From the cell containing the given text, extract its center point as (X, Y) coordinate. 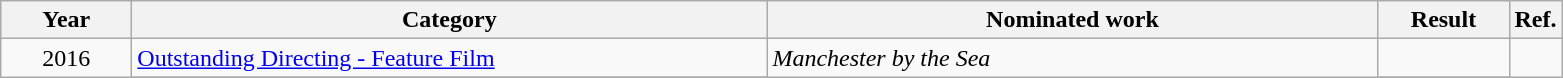
Result (1444, 20)
Manchester by the Sea (1072, 58)
Category (450, 20)
Outstanding Directing - Feature Film (450, 58)
2016 (66, 58)
Ref. (1536, 20)
Year (66, 20)
Nominated work (1072, 20)
